Determine the (X, Y) coordinate at the center of the cell enclosing the given text.  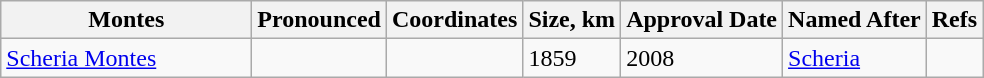
Approval Date (702, 20)
Size, km (572, 20)
Pronounced (320, 20)
2008 (702, 58)
Coordinates (454, 20)
Scheria (855, 58)
Montes (126, 20)
1859 (572, 58)
Scheria Montes (126, 58)
Refs (954, 20)
Named After (855, 20)
